Extract the (X, Y) coordinate from the center of the cell holding the provided text.  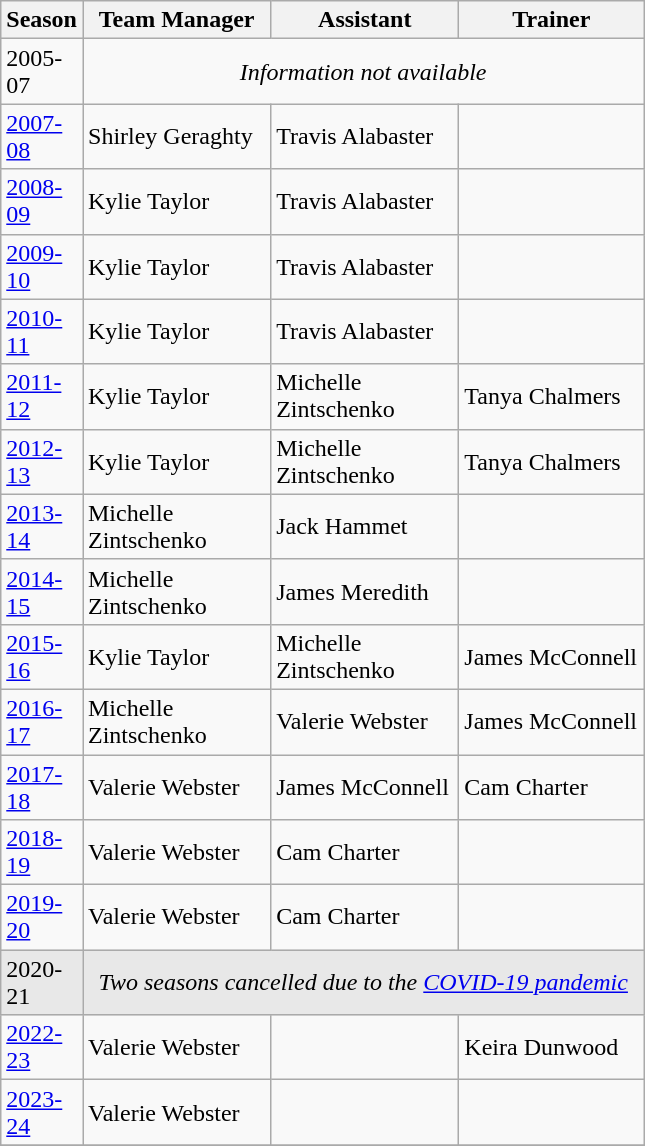
2020-21 (42, 982)
2018-19 (42, 852)
2013-14 (42, 526)
Season (42, 20)
2007-08 (42, 136)
2005-07 (42, 72)
Shirley Geraghty (176, 136)
Trainer (552, 20)
2015-16 (42, 656)
Two seasons cancelled due to the COVID-19 pandemic (362, 982)
2019-20 (42, 918)
James Meredith (365, 592)
2016-17 (42, 722)
2009-10 (42, 266)
2022-23 (42, 1048)
2023-24 (42, 1112)
Assistant (365, 20)
2017-18 (42, 786)
2008-09 (42, 202)
2014-15 (42, 592)
Keira Dunwood (552, 1048)
Jack Hammet (365, 526)
2011-12 (42, 396)
2010-11 (42, 332)
Team Manager (176, 20)
Information not available (362, 72)
2012-13 (42, 462)
